Locate the cell with the specified text and output its (X, Y) center coordinate. 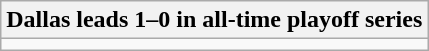
Dallas leads 1–0 in all-time playoff series (214, 20)
